Extract the [X, Y] coordinate from the center of the cell holding the provided text.  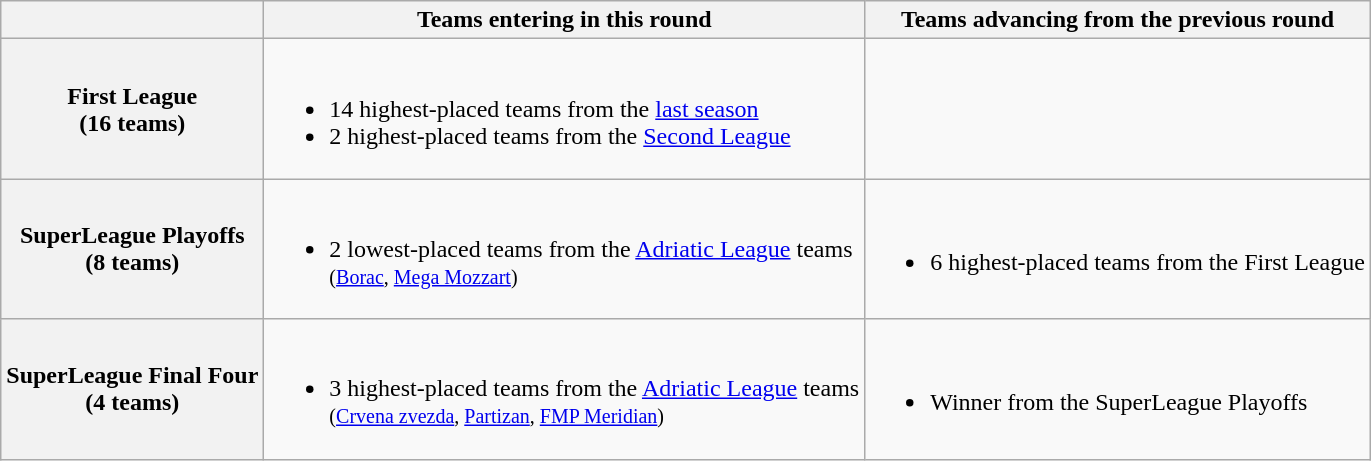
Teams entering in this round [564, 20]
3 highest-placed teams from the Adriatic League teams(Crvena zvezda, Partizan, FMP Meridian) [564, 389]
6 highest-placed teams from the First League [1118, 249]
14 highest-placed teams from the last season2 highest-placed teams from the Second League [564, 109]
SuperLeague Final Four(4 teams) [132, 389]
2 lowest-placed teams from the Adriatic League teams(Borac, Mega Mozzart) [564, 249]
Winner from the SuperLeague Playoffs [1118, 389]
First League(16 teams) [132, 109]
Teams advancing from the previous round [1118, 20]
SuperLeague Playoffs(8 teams) [132, 249]
